Output the (X, Y) coordinate of the center of the cell containing the given text.  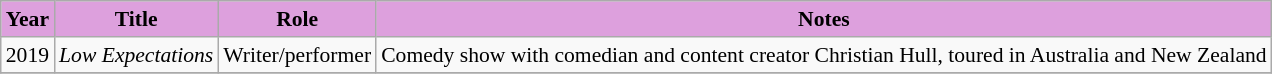
Low Expectations (136, 55)
Title (136, 19)
Role (297, 19)
Writer/performer (297, 55)
2019 (28, 55)
Notes (824, 19)
Comedy show with comedian and content creator Christian Hull, toured in Australia and New Zealand (824, 55)
Year (28, 19)
